Find where the given text appears and provide that cell's center as (X, Y) coordinate. 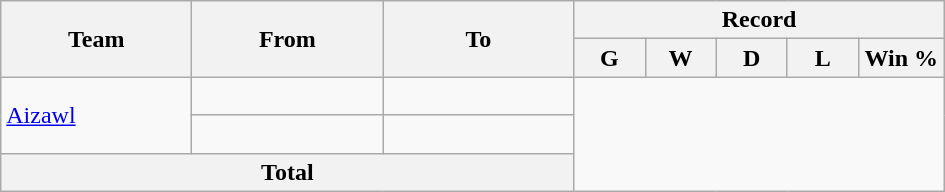
Record (759, 20)
L (822, 58)
Aizawl (96, 115)
Win % (901, 58)
From (288, 39)
G (610, 58)
To (478, 39)
Total (288, 172)
D (752, 58)
Team (96, 39)
W (680, 58)
